Scan for the cell matching the given text and deliver its [x, y] coordinate at center. 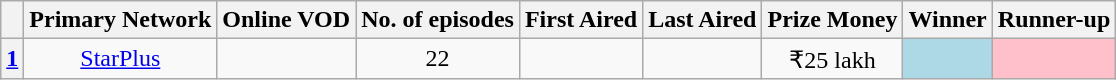
Prize Money [832, 20]
Primary Network [120, 20]
Winner [948, 20]
Last Aired [702, 20]
Runner-up [1054, 20]
First Aired [580, 20]
22 [438, 59]
₹25 lakh [832, 59]
Online VOD [286, 20]
StarPlus [120, 59]
1 [12, 59]
No. of episodes [438, 20]
